Detect which cell encompasses the target text, then output its [x, y] center coordinate. 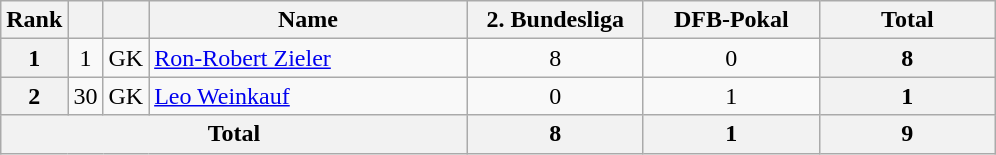
Leo Weinkauf [308, 96]
Ron-Robert Zieler [308, 58]
9 [907, 134]
2. Bundesliga [555, 20]
DFB-Pokal [731, 20]
Rank [34, 20]
30 [86, 96]
Name [308, 20]
2 [34, 96]
